Determine the (X, Y) coordinate at the center of the cell enclosing the given text.  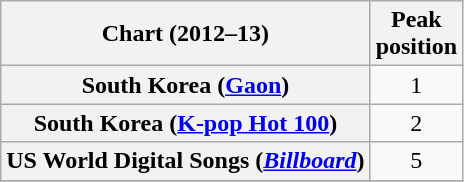
Chart (2012–13) (186, 34)
5 (416, 161)
Peakposition (416, 34)
1 (416, 85)
South Korea (K-pop Hot 100) (186, 123)
2 (416, 123)
US World Digital Songs (Billboard) (186, 161)
South Korea (Gaon) (186, 85)
